Scan for the cell matching the given text and deliver its (x, y) coordinate at center. 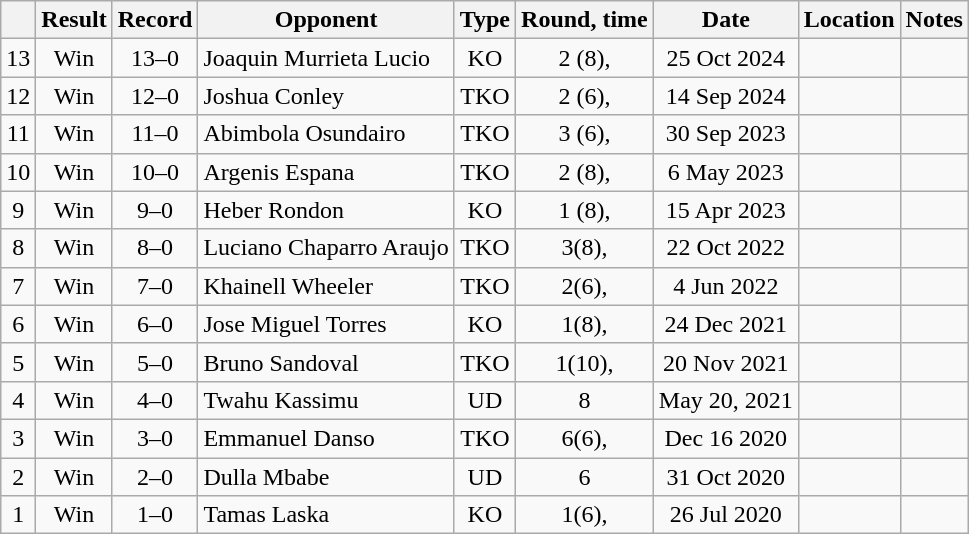
1 (8), (585, 210)
1(10), (585, 362)
12 (18, 96)
20 Nov 2021 (726, 362)
5–0 (155, 362)
3 (18, 438)
Bruno Sandoval (326, 362)
3 (6), (585, 134)
Location (849, 20)
31 Oct 2020 (726, 477)
1(8), (585, 324)
9 (18, 210)
Emmanuel Danso (326, 438)
4 (18, 400)
25 Oct 2024 (726, 58)
3–0 (155, 438)
Twahu Kassimu (326, 400)
Jose Miguel Torres (326, 324)
2 (6), (585, 96)
13 (18, 58)
Dulla Mbabe (326, 477)
9–0 (155, 210)
30 Sep 2023 (726, 134)
Argenis Espana (326, 172)
Joshua Conley (326, 96)
13–0 (155, 58)
1 (18, 515)
Result (74, 20)
Round, time (585, 20)
2(6), (585, 286)
11 (18, 134)
1–0 (155, 515)
7 (18, 286)
22 Oct 2022 (726, 248)
10–0 (155, 172)
5 (18, 362)
Record (155, 20)
Date (726, 20)
10 (18, 172)
Opponent (326, 20)
8–0 (155, 248)
1(6), (585, 515)
Joaquin Murrieta Lucio (326, 58)
4 Jun 2022 (726, 286)
6(6), (585, 438)
Khainell Wheeler (326, 286)
12–0 (155, 96)
2–0 (155, 477)
Tamas Laska (326, 515)
2 (18, 477)
24 Dec 2021 (726, 324)
Type (484, 20)
Notes (934, 20)
Abimbola Osundairo (326, 134)
3(8), (585, 248)
15 Apr 2023 (726, 210)
11–0 (155, 134)
26 Jul 2020 (726, 515)
Heber Rondon (326, 210)
4–0 (155, 400)
6 May 2023 (726, 172)
May 20, 2021 (726, 400)
14 Sep 2024 (726, 96)
Dec 16 2020 (726, 438)
Luciano Chaparro Araujo (326, 248)
7–0 (155, 286)
6–0 (155, 324)
